Return the [X, Y] coordinate for the center point of the cell that contains the specified text.  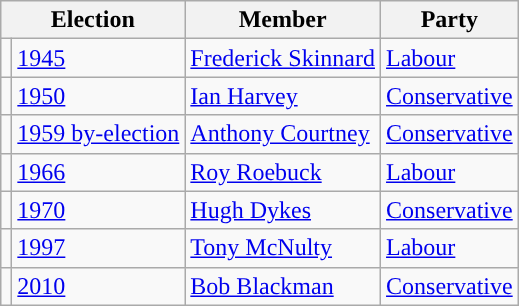
Bob Blackman [283, 286]
Hugh Dykes [283, 210]
1959 by-election [98, 134]
Anthony Courtney [283, 134]
Roy Roebuck [283, 172]
Tony McNulty [283, 248]
1966 [98, 172]
1950 [98, 96]
1997 [98, 248]
1970 [98, 210]
1945 [98, 58]
Frederick Skinnard [283, 58]
Party [450, 20]
Election [93, 20]
Member [283, 20]
2010 [98, 286]
Ian Harvey [283, 96]
